Capture the cell that displays the provided text and extract its [X, Y] central coordinate. 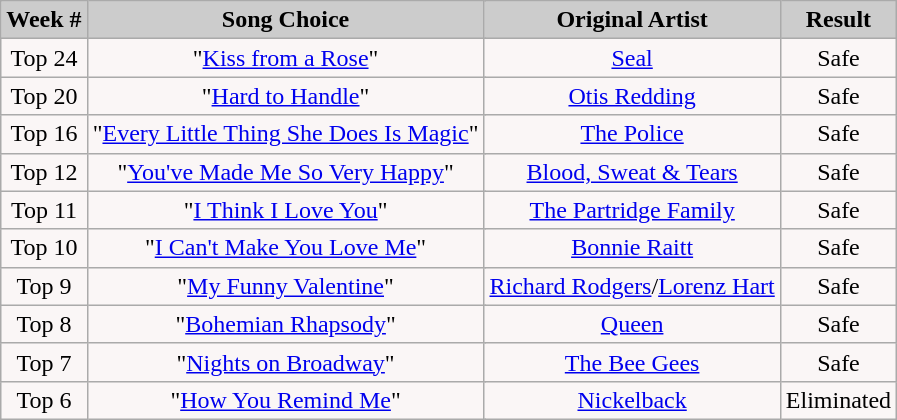
Top 24 [44, 58]
"You've Made Me So Very Happy" [286, 172]
The Bee Gees [632, 362]
Original Artist [632, 20]
Top 10 [44, 248]
Seal [632, 58]
"Bohemian Rhapsody" [286, 324]
Top 20 [44, 96]
The Police [632, 134]
Top 12 [44, 172]
Top 16 [44, 134]
Eliminated [838, 400]
Week # [44, 20]
Top 8 [44, 324]
"I Think I Love You" [286, 210]
"Nights on Broadway" [286, 362]
Song Choice [286, 20]
Richard Rodgers/Lorenz Hart [632, 286]
Bonnie Raitt [632, 248]
Top 11 [44, 210]
"My Funny Valentine" [286, 286]
Result [838, 20]
Queen [632, 324]
Top 9 [44, 286]
Top 6 [44, 400]
"Kiss from a Rose" [286, 58]
Nickelback [632, 400]
"Hard to Handle" [286, 96]
Otis Redding [632, 96]
"Every Little Thing She Does Is Magic" [286, 134]
Top 7 [44, 362]
The Partridge Family [632, 210]
Blood, Sweat & Tears [632, 172]
"I Can't Make You Love Me" [286, 248]
"How You Remind Me" [286, 400]
